From the cell containing the given text, extract its center point as [X, Y] coordinate. 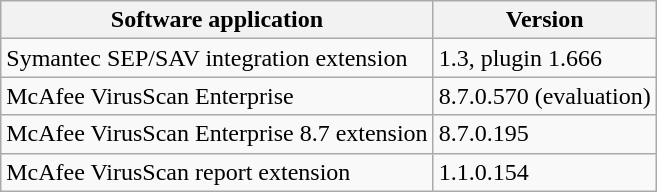
1.1.0.154 [544, 172]
Version [544, 20]
8.7.0.195 [544, 134]
McAfee VirusScan Enterprise [217, 96]
Symantec SEP/SAV integration extension [217, 58]
8.7.0.570 (evaluation) [544, 96]
Software application [217, 20]
McAfee VirusScan report extension [217, 172]
1.3, plugin 1.666 [544, 58]
McAfee VirusScan Enterprise 8.7 extension [217, 134]
